Extract the (x, y) coordinate from the center of the cell holding the provided text.  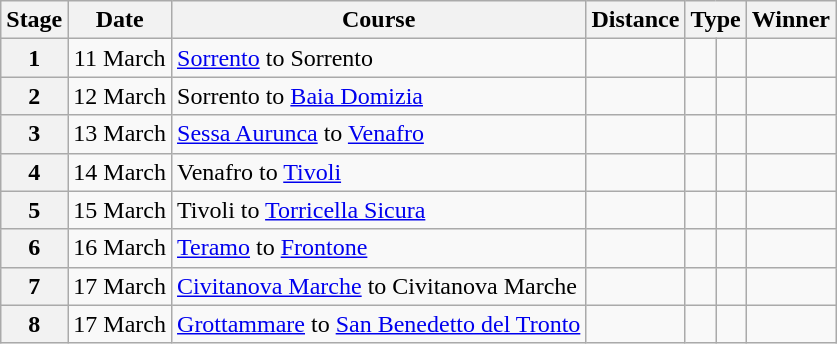
13 March (120, 134)
Course (379, 20)
3 (34, 134)
4 (34, 172)
Stage (34, 20)
6 (34, 248)
5 (34, 210)
14 March (120, 172)
Winner (790, 20)
Sessa Aurunca to Venafro (379, 134)
Type (716, 20)
Grottammare to San Benedetto del Tronto (379, 324)
Teramo to Frontone (379, 248)
8 (34, 324)
Distance (636, 20)
1 (34, 58)
Tivoli to Torricella Sicura (379, 210)
Sorrento to Baia Domizia (379, 96)
12 March (120, 96)
Date (120, 20)
15 March (120, 210)
11 March (120, 58)
7 (34, 286)
Civitanova Marche to Civitanova Marche (379, 286)
2 (34, 96)
Sorrento to Sorrento (379, 58)
16 March (120, 248)
Venafro to Tivoli (379, 172)
